Locate the cell with the specified text and output its [x, y] center coordinate. 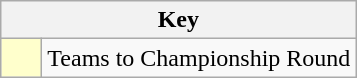
Teams to Championship Round [199, 58]
Key [178, 20]
